Scan for the cell matching the given text and deliver its (X, Y) coordinate at center. 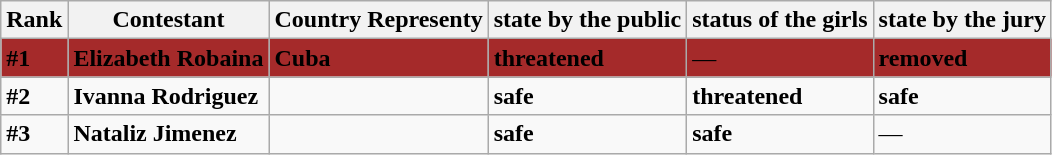
Cuba (378, 58)
removed (962, 58)
state by the public (587, 20)
Nataliz Jimenez (168, 134)
status of the girls (780, 20)
Elizabeth Robaina (168, 58)
#3 (34, 134)
#1 (34, 58)
Country Representy (378, 20)
Contestant (168, 20)
Rank (34, 20)
#2 (34, 96)
Ivanna Rodriguez (168, 96)
state by the jury (962, 20)
